Pinpoint the cell where the given text exists, returning its [x, y] midpoint coordinate. 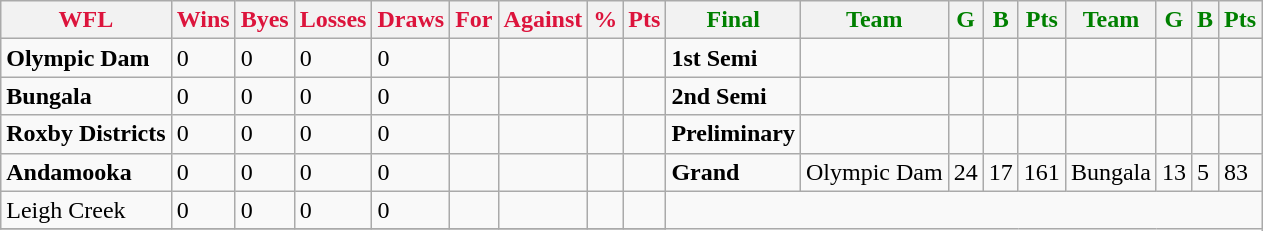
161 [1042, 172]
5 [1204, 172]
1st Semi [734, 58]
Against [543, 20]
13 [1174, 172]
WFL [86, 20]
For [474, 20]
Wins [203, 20]
Byes [264, 20]
Grand [734, 172]
17 [1000, 172]
Leigh Creek [86, 210]
% [606, 20]
83 [1240, 172]
Roxby Districts [86, 134]
Preliminary [734, 134]
Final [734, 20]
Losses [333, 20]
Draws [411, 20]
Andamooka [86, 172]
2nd Semi [734, 96]
24 [966, 172]
